Pinpoint the cell where the given text exists, returning its (X, Y) midpoint coordinate. 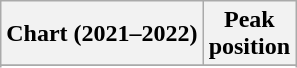
Chart (2021–2022) (102, 34)
Peakposition (249, 34)
